Determine the [X, Y] coordinate at the center of the cell enclosing the given text.  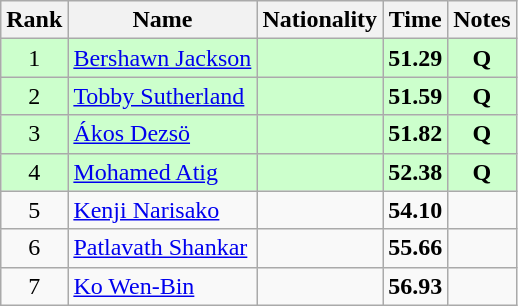
51.59 [416, 96]
4 [34, 172]
56.93 [416, 286]
6 [34, 248]
7 [34, 286]
2 [34, 96]
55.66 [416, 248]
Mohamed Atig [162, 172]
54.10 [416, 210]
Ákos Dezsö [162, 134]
51.82 [416, 134]
51.29 [416, 58]
Nationality [320, 20]
Name [162, 20]
Tobby Sutherland [162, 96]
52.38 [416, 172]
Patlavath Shankar [162, 248]
Time [416, 20]
Ko Wen-Bin [162, 286]
1 [34, 58]
Rank [34, 20]
Notes [482, 20]
Kenji Narisako [162, 210]
5 [34, 210]
Bershawn Jackson [162, 58]
3 [34, 134]
